Output the (X, Y) coordinate of the center of the cell containing the given text.  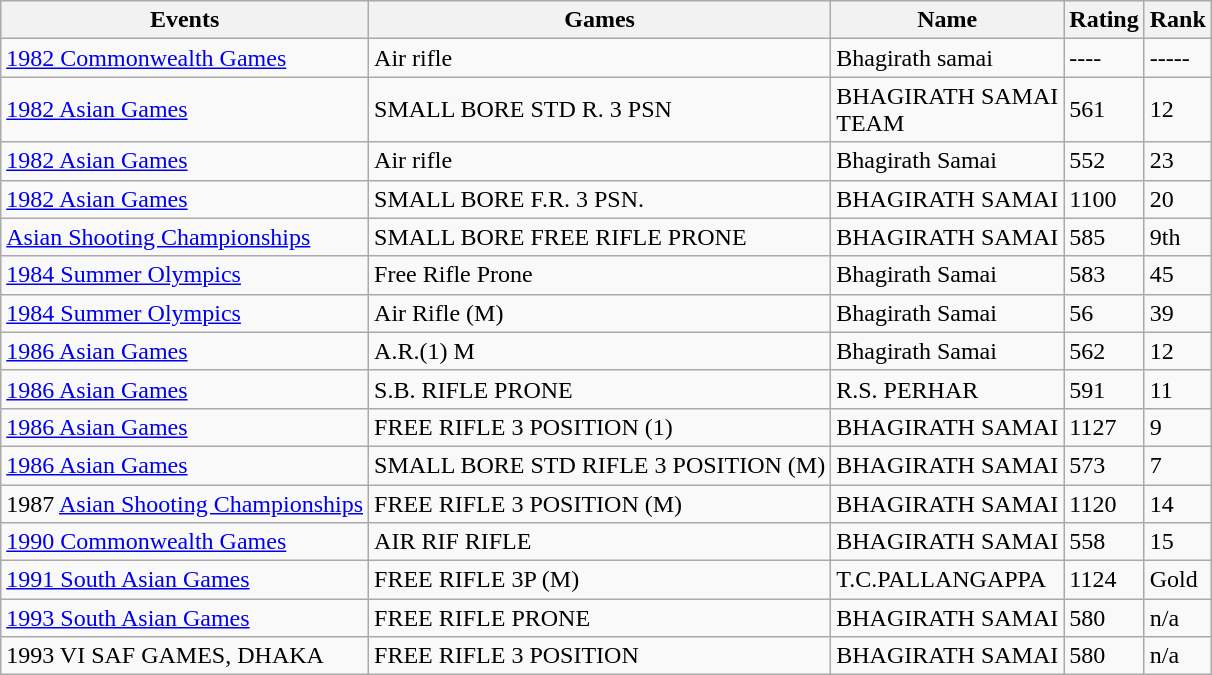
39 (1178, 313)
SMALL BORE STD RIFLE 3 POSITION (M) (600, 465)
1120 (1104, 503)
Games (600, 20)
1990 Commonwealth Games (185, 542)
1993 South Asian Games (185, 618)
20 (1178, 199)
Asian Shooting Championships (185, 237)
1127 (1104, 427)
SMALL BORE STD R. 3 PSN (600, 110)
FREE RIFLE PRONE (600, 618)
T.C.PALLANGAPPA (948, 580)
1982 Commonwealth Games (185, 58)
1100 (1104, 199)
Rank (1178, 20)
1987 Asian Shooting Championships (185, 503)
9th (1178, 237)
591 (1104, 389)
SMALL BORE FREE RIFLE PRONE (600, 237)
585 (1104, 237)
9 (1178, 427)
FREE RIFLE 3 POSITION (600, 656)
A.R.(1) M (600, 351)
Name (948, 20)
15 (1178, 542)
Events (185, 20)
S.B. RIFLE PRONE (600, 389)
11 (1178, 389)
7 (1178, 465)
45 (1178, 275)
1991 South Asian Games (185, 580)
Free Rifle Prone (600, 275)
FREE RIFLE 3P (M) (600, 580)
R.S. PERHAR (948, 389)
1124 (1104, 580)
----- (1178, 58)
583 (1104, 275)
Air Rifle (M) (600, 313)
SMALL BORE F.R. 3 PSN. (600, 199)
BHAGIRATH SAMAITEAM (948, 110)
FREE RIFLE 3 POSITION (1) (600, 427)
23 (1178, 161)
561 (1104, 110)
1993 VI SAF GAMES, DHAKA (185, 656)
FREE RIFLE 3 POSITION (M) (600, 503)
558 (1104, 542)
573 (1104, 465)
56 (1104, 313)
AIR RIF RIFLE (600, 542)
552 (1104, 161)
Rating (1104, 20)
14 (1178, 503)
Gold (1178, 580)
562 (1104, 351)
Bhagirath samai (948, 58)
---- (1104, 58)
